Return the (x, y) coordinate for the center point of the cell that contains the specified text.  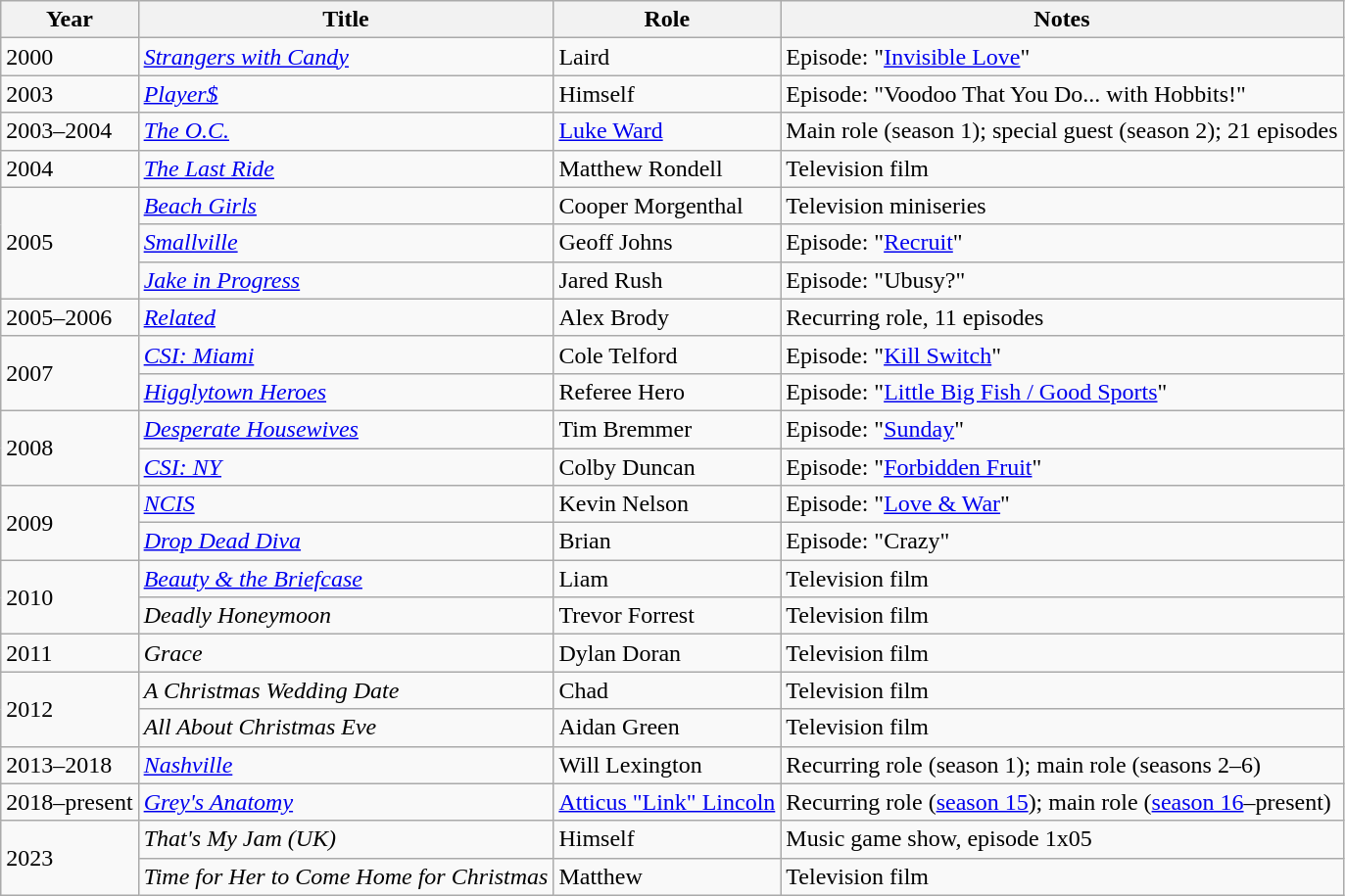
Jared Rush (667, 280)
Smallville (346, 243)
Drop Dead Diva (346, 542)
Episode: "Sunday" (1062, 429)
Title (346, 20)
2000 (70, 57)
Jake in Progress (346, 280)
Grace (346, 653)
Matthew Rondell (667, 168)
Geoff Johns (667, 243)
Chad (667, 690)
Referee Hero (667, 392)
Episode: "Voodoo That You Do... with Hobbits!" (1062, 94)
Episode: "Invisible Love" (1062, 57)
2010 (70, 597)
Main role (season 1); special guest (season 2); 21 episodes (1062, 131)
Trevor Forrest (667, 616)
CSI: Miami (346, 354)
2011 (70, 653)
Year (70, 20)
Player$ (346, 94)
Laird (667, 57)
Role (667, 20)
Grey's Anatomy (346, 802)
Luke Ward (667, 131)
Recurring role, 11 episodes (1062, 317)
The O.C. (346, 131)
Episode: "Love & War" (1062, 504)
2013–2018 (70, 765)
CSI: NY (346, 467)
Liam (667, 579)
Atticus "Link" Lincoln (667, 802)
2004 (70, 168)
Related (346, 317)
A Christmas Wedding Date (346, 690)
Dylan Doran (667, 653)
Deadly Honeymoon (346, 616)
Colby Duncan (667, 467)
2003–2004 (70, 131)
Notes (1062, 20)
2009 (70, 523)
2003 (70, 94)
Episode: "Ubusy?" (1062, 280)
Kevin Nelson (667, 504)
Desperate Housewives (346, 429)
Music game show, episode 1x05 (1062, 839)
2012 (70, 709)
Strangers with Candy (346, 57)
Will Lexington (667, 765)
That's My Jam (UK) (346, 839)
The Last Ride (346, 168)
2005–2006 (70, 317)
Episode: "Recruit" (1062, 243)
Recurring role (season 15); main role (season 16–present) (1062, 802)
Alex Brody (667, 317)
Episode: "Crazy" (1062, 542)
Cooper Morgenthal (667, 206)
Cole Telford (667, 354)
Beach Girls (346, 206)
2023 (70, 858)
NCIS (346, 504)
2005 (70, 243)
Tim Bremmer (667, 429)
2008 (70, 448)
All About Christmas Eve (346, 728)
Beauty & the Briefcase (346, 579)
Matthew (667, 876)
2007 (70, 373)
Higglytown Heroes (346, 392)
Episode: "Forbidden Fruit" (1062, 467)
Episode: "Kill Switch" (1062, 354)
Aidan Green (667, 728)
Time for Her to Come Home for Christmas (346, 876)
Episode: "Little Big Fish / Good Sports" (1062, 392)
2018–present (70, 802)
Recurring role (season 1); main role (seasons 2–6) (1062, 765)
Television miniseries (1062, 206)
Brian (667, 542)
Nashville (346, 765)
